Scan for the cell matching the given text and deliver its [X, Y] coordinate at center. 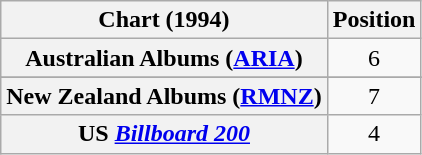
Australian Albums (ARIA) [164, 58]
7 [374, 96]
4 [374, 134]
US Billboard 200 [164, 134]
Position [374, 20]
6 [374, 58]
Chart (1994) [164, 20]
New Zealand Albums (RMNZ) [164, 96]
